From the cell containing the given text, extract its center point as [X, Y] coordinate. 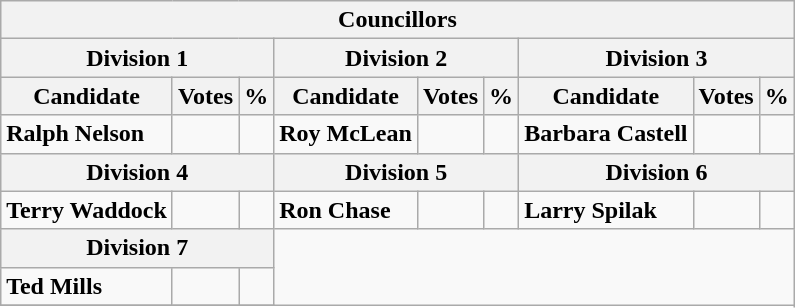
Terry Waddock [87, 210]
Division 4 [138, 172]
Ralph Nelson [87, 134]
Division 3 [657, 58]
Larry Spilak [606, 210]
Division 7 [138, 248]
Ted Mills [87, 286]
Ron Chase [346, 210]
Councillors [398, 20]
Barbara Castell [606, 134]
Division 2 [396, 58]
Division 6 [657, 172]
Division 5 [396, 172]
Division 1 [138, 58]
Roy McLean [346, 134]
